Output the (x, y) coordinate of the center of the cell containing the given text.  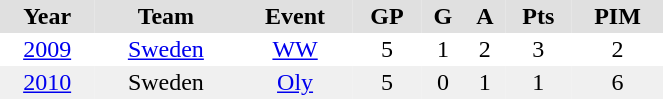
3 (538, 50)
2010 (47, 82)
Oly (294, 82)
GP (388, 16)
Year (47, 16)
0 (442, 82)
A (484, 16)
Pts (538, 16)
2 (484, 50)
G (442, 16)
Event (294, 16)
WW (294, 50)
Team (166, 16)
2009 (47, 50)
